For the text-containing cell, return its midpoint in (X, Y) coordinate format. 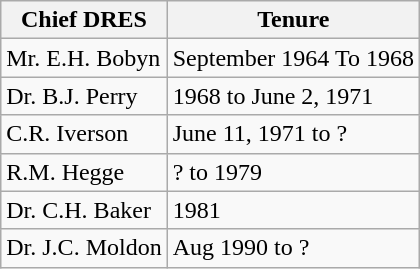
Mr. E.H. Bobyn (84, 58)
Dr. J.C. Moldon (84, 248)
1981 (293, 210)
Tenure (293, 20)
Dr. B.J. Perry (84, 96)
September 1964 To 1968 (293, 58)
Chief DRES (84, 20)
C.R. Iverson (84, 134)
R.M. Hegge (84, 172)
June 11, 1971 to ? (293, 134)
1968 to June 2, 1971 (293, 96)
Aug 1990 to ? (293, 248)
Dr. C.H. Baker (84, 210)
? to 1979 (293, 172)
